Locate the cell with the specified text and output its (X, Y) center coordinate. 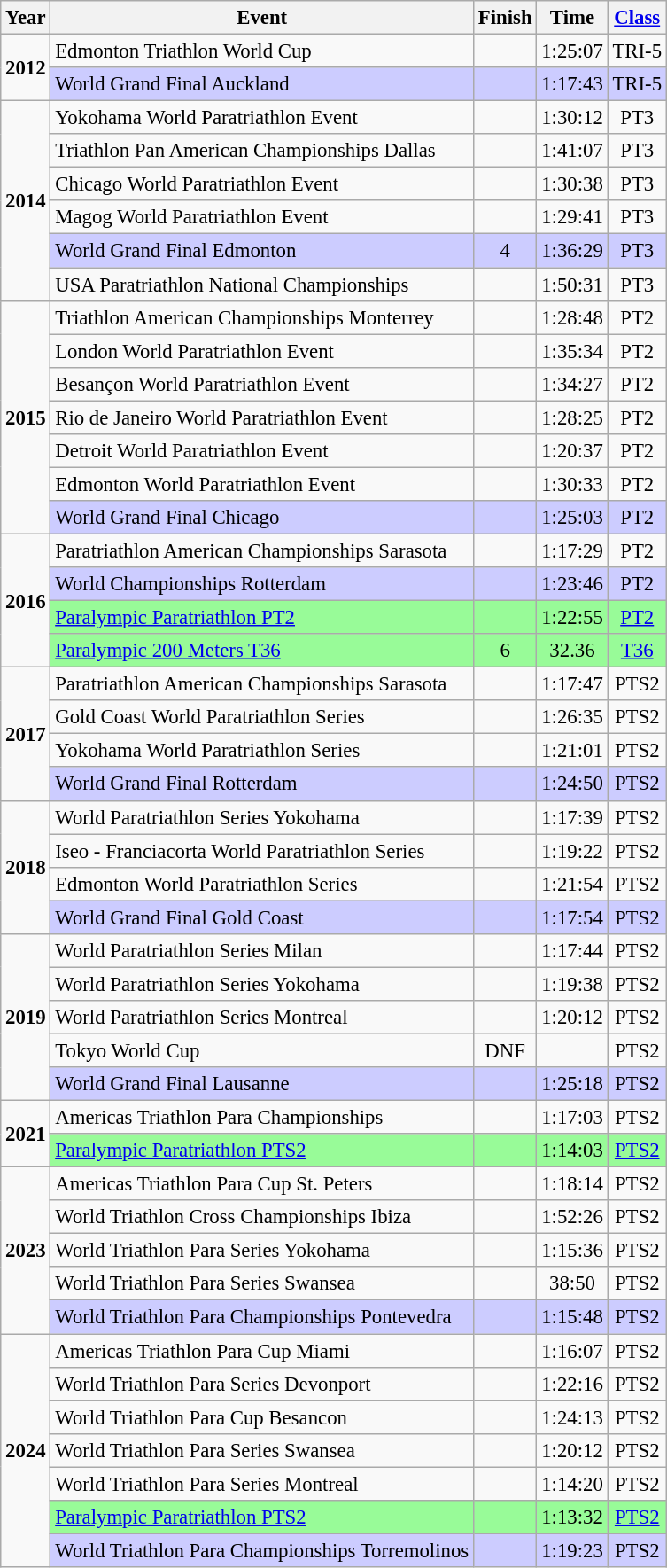
Iseo - Franciacorta World Paratriathlon Series (262, 851)
1:25:18 (572, 1084)
1:30:12 (572, 118)
1:24:13 (572, 1417)
World Triathlon Para Championships Torremolinos (262, 1550)
Americas Triathlon Para Championships (262, 1118)
Americas Triathlon Para Cup Miami (262, 1351)
Yokohama World Paratriathlon Event (262, 118)
Magog World Paratriathlon Event (262, 217)
1:29:41 (572, 217)
World Triathlon Para Championships Pontevedra (262, 1317)
1:15:48 (572, 1317)
1:17:39 (572, 817)
T36 (637, 651)
1:20:37 (572, 451)
World Grand Final Edmonton (262, 251)
Year (26, 18)
1:14:03 (572, 1151)
Event (262, 18)
World Triathlon Para Series Devonport (262, 1384)
Chicago World Paratriathlon Event (262, 184)
Gold Coast World Paratriathlon Series (262, 717)
Paralympic Paratriathlon PT2 (262, 618)
1:25:07 (572, 51)
1:17:43 (572, 84)
2016 (26, 600)
World Triathlon Para Series Montreal (262, 1484)
1:16:07 (572, 1351)
Paralympic 200 Meters T36 (262, 651)
Yokohama World Paratriathlon Series (262, 751)
2014 (26, 201)
1:18:14 (572, 1184)
1:26:35 (572, 717)
World Triathlon Para Cup Besancon (262, 1417)
2018 (26, 867)
2021 (26, 1135)
1:50:31 (572, 285)
1:21:54 (572, 884)
Americas Triathlon Para Cup St. Peters (262, 1184)
1:17:44 (572, 951)
1:25:03 (572, 518)
2024 (26, 1450)
1:41:07 (572, 151)
World Paratriathlon Series Milan (262, 951)
2012 (26, 67)
1:19:38 (572, 984)
1:19:22 (572, 851)
1:17:54 (572, 917)
Triathlon Pan American Championships Dallas (262, 151)
World Grand Final Gold Coast (262, 917)
4 (505, 251)
Edmonton World Paratriathlon Series (262, 884)
1:14:20 (572, 1484)
1:30:33 (572, 484)
Detroit World Paratriathlon Event (262, 451)
2015 (26, 417)
World Paratriathlon Series Montreal (262, 1018)
2019 (26, 1018)
Rio de Janeiro World Paratriathlon Event (262, 417)
World Triathlon Cross Championships Ibiza (262, 1217)
1:30:38 (572, 184)
USA Paratriathlon National Championships (262, 285)
1:52:26 (572, 1217)
1:13:32 (572, 1517)
1:34:27 (572, 384)
Besançon World Paratriathlon Event (262, 384)
World Grand Final Rotterdam (262, 784)
World Grand Final Auckland (262, 84)
World Grand Final Lausanne (262, 1084)
Tokyo World Cup (262, 1050)
1:17:47 (572, 684)
London World Paratriathlon Event (262, 351)
1:24:50 (572, 784)
Time (572, 18)
World Grand Final Chicago (262, 518)
1:19:23 (572, 1550)
World Triathlon Para Series Yokohama (262, 1251)
1:21:01 (572, 751)
1:35:34 (572, 351)
1:28:48 (572, 317)
32.36 (572, 651)
Edmonton Triathlon World Cup (262, 51)
1:23:46 (572, 584)
1:17:03 (572, 1118)
1:36:29 (572, 251)
Class (637, 18)
Edmonton World Paratriathlon Event (262, 484)
1:22:16 (572, 1384)
DNF (505, 1050)
2017 (26, 734)
World Championships Rotterdam (262, 584)
38:50 (572, 1284)
2023 (26, 1251)
Triathlon American Championships Monterrey (262, 317)
1:22:55 (572, 618)
1:15:36 (572, 1251)
Finish (505, 18)
1:17:29 (572, 550)
6 (505, 651)
1:28:25 (572, 417)
